Scan for the cell matching the given text and deliver its (x, y) coordinate at center. 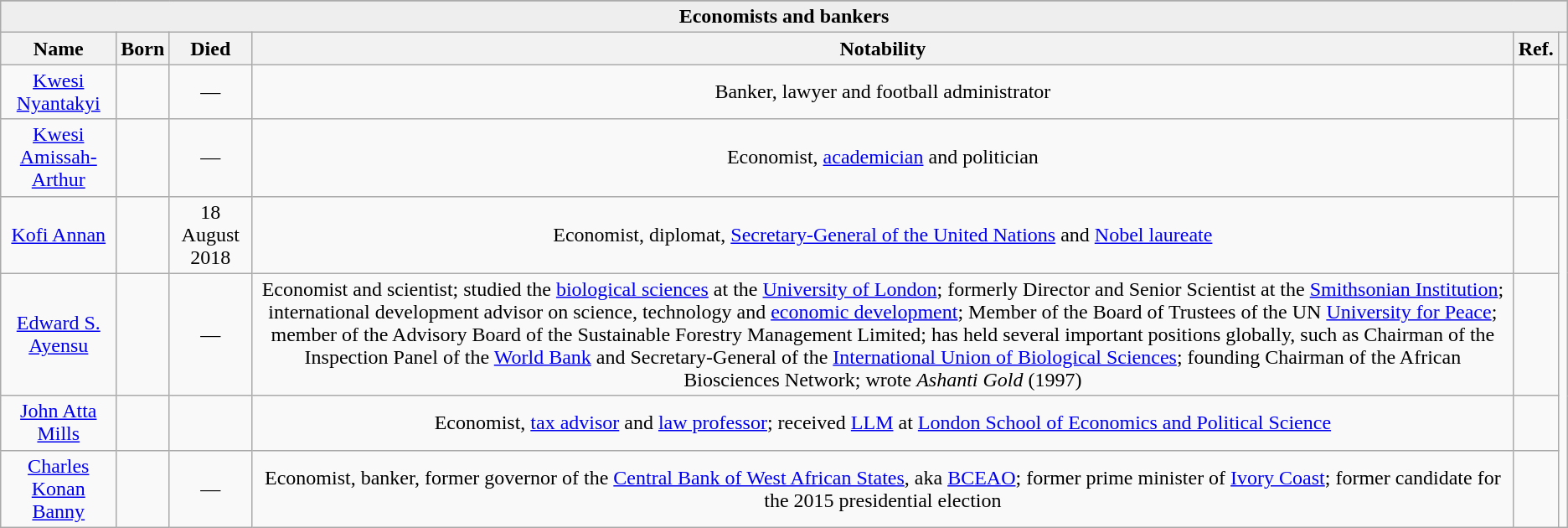
Economists and bankers (784, 17)
Economist, diplomat, Secretary-General of the United Nations and Nobel laureate (883, 235)
Kofi Annan (59, 235)
Name (59, 49)
Economist, academician and politician (883, 158)
Ref. (1536, 49)
Economist, tax advisor and law professor; received LLM at London School of Economics and Political Science (883, 422)
Banker, lawyer and football administrator (883, 92)
Kwesi Amissah-Arthur (59, 158)
Kwesi Nyantakyi (59, 92)
Born (142, 49)
18 August 2018 (211, 235)
Died (211, 49)
Edward S. Ayensu (59, 334)
Notability (883, 49)
John Atta Mills (59, 422)
Charles Konan Banny (59, 489)
